Scan for the cell matching the given text and deliver its (X, Y) coordinate at center. 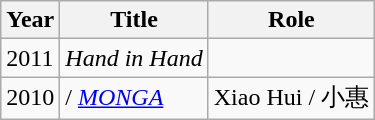
Title (134, 20)
2011 (30, 58)
/ MONGA (134, 98)
Role (291, 20)
Xiao Hui / 小惠 (291, 98)
Hand in Hand (134, 58)
2010 (30, 98)
Year (30, 20)
